For the text-containing cell, return its midpoint in [x, y] coordinate format. 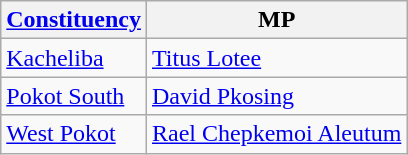
Pokot South [74, 96]
David Pkosing [276, 96]
Kacheliba [74, 58]
Titus Lotee [276, 58]
MP [276, 20]
Rael Chepkemoi Aleutum [276, 134]
Constituency [74, 20]
West Pokot [74, 134]
